Output the [X, Y] coordinate of the center of the cell containing the given text.  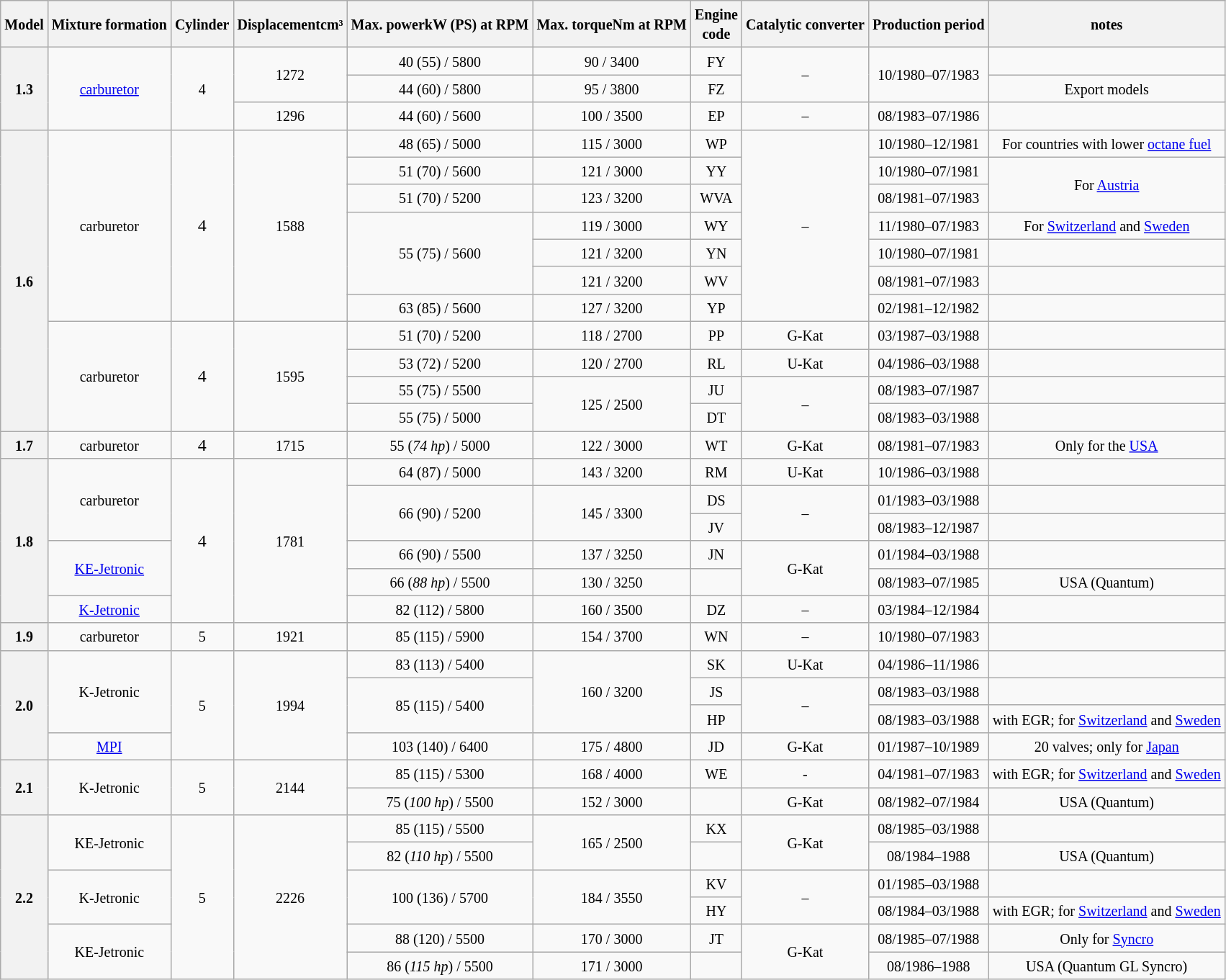
RM [716, 472]
DZ [716, 609]
75 (100 hp) / 5500 [440, 801]
RL [716, 362]
100 / 3500 [612, 116]
152 / 3000 [612, 801]
EP [716, 116]
Only for Syncro [1106, 938]
WY [716, 225]
122 / 3000 [612, 445]
1781 [290, 541]
08/1983–12/1987 [929, 527]
Export models [1106, 89]
2144 [290, 787]
04/1986–11/1986 [929, 664]
130 / 3250 [612, 582]
WVA [716, 198]
11/1980–07/1983 [929, 225]
1.3 [24, 89]
PP [716, 335]
DT [716, 418]
01/1983–03/1988 [929, 500]
WN [716, 637]
01/1985–03/1988 [929, 884]
1.7 [24, 445]
10/1980–12/1981 [929, 143]
For Switzerland and Sweden [1106, 225]
10/1986–03/1988 [929, 472]
1994 [290, 705]
51 (70) / 5600 [440, 171]
08/1985–03/1988 [929, 829]
HY [716, 911]
44 (60) / 5600 [440, 116]
165 / 2500 [612, 842]
1588 [290, 225]
YP [716, 307]
40 (55) / 5800 [440, 61]
YY [716, 171]
85 (115) / 5300 [440, 773]
Max. powerkW (PS) at RPM [440, 24]
168 / 4000 [612, 773]
1595 [290, 376]
08/1985–07/1988 [929, 938]
103 (140) / 6400 [440, 746]
88 (120) / 5500 [440, 938]
04/1981–07/1983 [929, 773]
170 / 3000 [612, 938]
08/1983–07/1986 [929, 116]
Displacementcm³ [290, 24]
08/1984–03/1988 [929, 911]
02/1981–12/1982 [929, 307]
127 / 3200 [612, 307]
82 (110 hp) / 5500 [440, 856]
171 / 3000 [612, 966]
FY [716, 61]
JS [716, 691]
08/1984–1988 [929, 856]
For Austria [1106, 184]
01/1984–03/1988 [929, 554]
90 / 3400 [612, 61]
82 (112) / 5800 [440, 609]
2.1 [24, 787]
For countries with lower octane fuel [1106, 143]
66 (90) / 5200 [440, 513]
WE [716, 773]
JT [716, 938]
55 (75) / 5500 [440, 390]
1921 [290, 637]
Catalytic converter [805, 24]
125 / 2500 [612, 404]
121 / 3000 [612, 171]
JN [716, 554]
86 (115 hp) / 5500 [440, 966]
53 (72) / 5200 [440, 362]
55 (74 hp) / 5000 [440, 445]
Max. torqueNm at RPM [612, 24]
160 / 3200 [612, 691]
120 / 2700 [612, 362]
1715 [290, 445]
137 / 3250 [612, 554]
2.2 [24, 897]
08/1983–07/1985 [929, 582]
08/1983–07/1987 [929, 390]
64 (87) / 5000 [440, 472]
01/1987–10/1989 [929, 746]
1.8 [24, 541]
85 (115) / 5900 [440, 637]
04/1986–03/1988 [929, 362]
118 / 2700 [612, 335]
JD [716, 746]
KX [716, 829]
145 / 3300 [612, 513]
Model [24, 24]
100 (136) / 5700 [440, 897]
03/1984–12/1984 [929, 609]
1.9 [24, 637]
123 / 3200 [612, 198]
USA (Quantum GL Syncro) [1106, 966]
143 / 3200 [612, 472]
2.0 [24, 705]
08/1986–1988 [929, 966]
48 (65) / 5000 [440, 143]
160 / 3500 [612, 609]
1.6 [24, 281]
WV [716, 280]
Mixture formation [109, 24]
notes [1106, 24]
85 (115) / 5500 [440, 829]
184 / 3550 [612, 897]
83 (113) / 5400 [440, 664]
1272 [290, 75]
Enginecode [716, 24]
Only for the USA [1106, 445]
115 / 3000 [612, 143]
WT [716, 445]
154 / 3700 [612, 637]
08/1982–07/1984 [929, 801]
SK [716, 664]
55 (75) / 5600 [440, 253]
2226 [290, 897]
JV [716, 527]
1296 [290, 116]
55 (75) / 5000 [440, 418]
WP [716, 143]
20 valves; only for Japan [1106, 746]
63 (85) / 5600 [440, 307]
95 / 3800 [612, 89]
JU [716, 390]
DS [716, 500]
FZ [716, 89]
Production period [929, 24]
- [805, 773]
85 (115) / 5400 [440, 705]
HP [716, 719]
66 (88 hp) / 5500 [440, 582]
03/1987–03/1988 [929, 335]
119 / 3000 [612, 225]
44 (60) / 5800 [440, 89]
Cylinder [202, 24]
KV [716, 884]
66 (90) / 5500 [440, 554]
175 / 4800 [612, 746]
YN [716, 253]
MPI [109, 746]
